Find where the given text appears and provide that cell's center as (X, Y) coordinate. 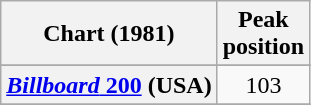
Chart (1981) (109, 34)
Peakposition (263, 34)
103 (263, 85)
Billboard 200 (USA) (109, 85)
